Identify which cell holds the provided text, then report its (x, y) central coordinate. 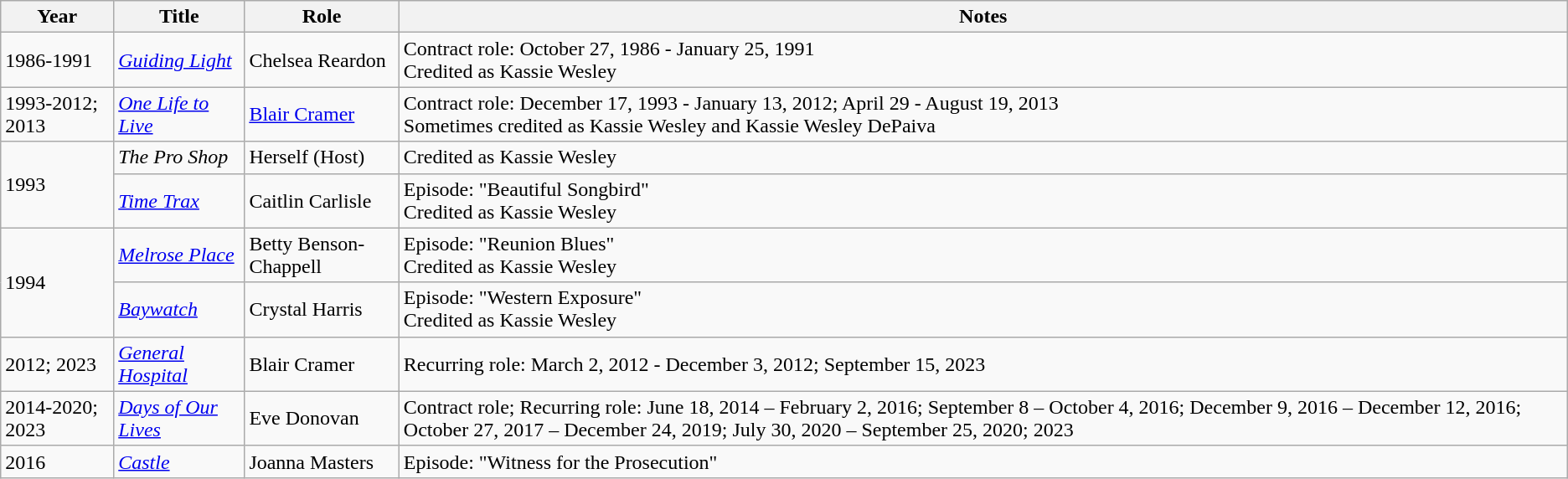
Melrose Place (179, 255)
Contract role: October 27, 1986 - January 25, 1991Credited as Kassie Wesley (983, 60)
Baywatch (179, 310)
Caitlin Carlisle (322, 201)
Herself (Host) (322, 157)
Crystal Harris (322, 310)
Eve Donovan (322, 419)
Episode: "Beautiful Songbird"Credited as Kassie Wesley (983, 201)
Joanna Masters (322, 461)
Episode: "Western Exposure"Credited as Kassie Wesley (983, 310)
Castle (179, 461)
Episode: "Witness for the Prosecution" (983, 461)
Recurring role: March 2, 2012 - December 3, 2012; September 15, 2023 (983, 363)
2016 (57, 461)
Notes (983, 17)
Episode: "Reunion Blues"Credited as Kassie Wesley (983, 255)
Year (57, 17)
Title (179, 17)
1993 (57, 184)
Chelsea Reardon (322, 60)
1993-2012; 2013 (57, 114)
Time Trax (179, 201)
Guiding Light (179, 60)
1986-1991 (57, 60)
Betty Benson-Chappell (322, 255)
One Life to Live (179, 114)
2014-2020; 2023 (57, 419)
Role (322, 17)
Credited as Kassie Wesley (983, 157)
General Hospital (179, 363)
2012; 2023 (57, 363)
Days of Our Lives (179, 419)
1994 (57, 282)
The Pro Shop (179, 157)
Contract role: December 17, 1993 - January 13, 2012; April 29 - August 19, 2013Sometimes credited as Kassie Wesley and Kassie Wesley DePaiva (983, 114)
